Identify which cell holds the provided text, then report its [x, y] central coordinate. 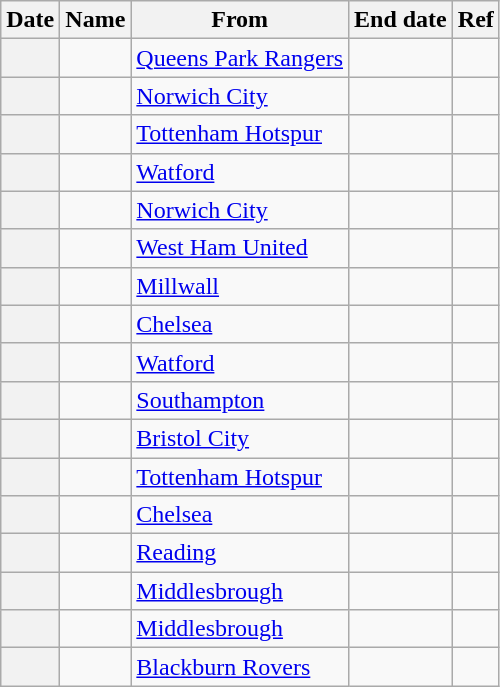
Queens Park Rangers [240, 58]
Millwall [240, 286]
Reading [240, 553]
End date [401, 20]
West Ham United [240, 248]
Blackburn Rovers [240, 667]
Bristol City [240, 438]
Date [30, 20]
Southampton [240, 400]
From [240, 20]
Name [96, 20]
Ref [476, 20]
